Scan for the cell matching the given text and deliver its [X, Y] coordinate at center. 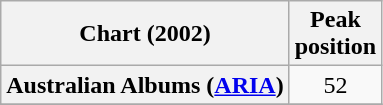
Australian Albums (ARIA) [145, 85]
Peakposition [335, 34]
52 [335, 85]
Chart (2002) [145, 34]
